For the text-containing cell, return its midpoint in [X, Y] coordinate format. 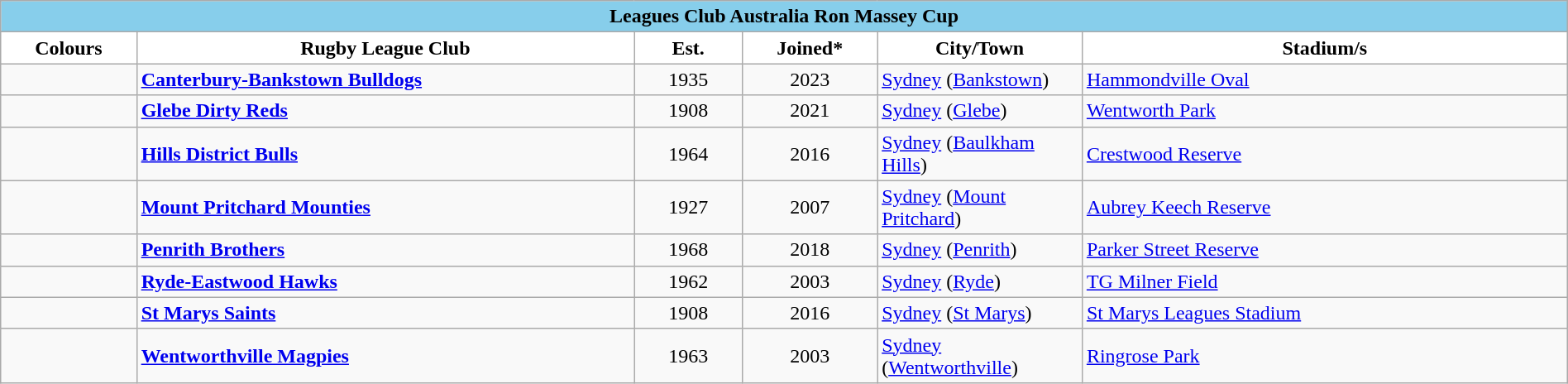
Mount Pritchard Mounties [385, 207]
Glebe Dirty Reds [385, 111]
Sydney (Baulkham Hills) [980, 154]
2021 [810, 111]
1962 [688, 281]
Penrith Brothers [385, 250]
2023 [810, 79]
Ringrose Park [1325, 356]
Hammondville Oval [1325, 79]
Leagues Club Australia Ron Massey Cup [784, 17]
Sydney (Penrith) [980, 250]
Crestwood Reserve [1325, 154]
Sydney (St Marys) [980, 313]
1964 [688, 154]
City/Town [980, 48]
Aubrey Keech Reserve [1325, 207]
Colours [69, 48]
Sydney (Glebe) [980, 111]
Wentworthville Magpies [385, 356]
Sydney (Wentworthville) [980, 356]
2018 [810, 250]
Canterbury-Bankstown Bulldogs [385, 79]
Sydney (Mount Pritchard) [980, 207]
1963 [688, 356]
Sydney (Bankstown) [980, 79]
TG Milner Field [1325, 281]
1935 [688, 79]
1968 [688, 250]
St Marys Leagues Stadium [1325, 313]
Sydney (Ryde) [980, 281]
Parker Street Reserve [1325, 250]
Stadium/s [1325, 48]
Rugby League Club [385, 48]
2007 [810, 207]
Ryde-Eastwood Hawks [385, 281]
St Marys Saints [385, 313]
Wentworth Park [1325, 111]
1927 [688, 207]
Hills District Bulls [385, 154]
Joined* [810, 48]
Est. [688, 48]
